Determine the (x, y) coordinate at the center of the cell enclosing the given text.  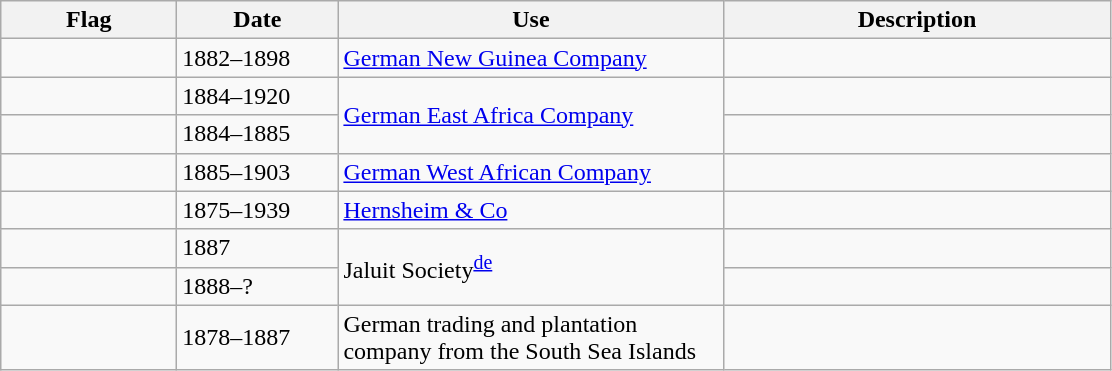
1875–1939 (258, 210)
1885–1903 (258, 172)
German New Guinea Company (531, 58)
1884–1920 (258, 96)
Flag (89, 20)
1887 (258, 248)
Use (531, 20)
Hernsheim & Co (531, 210)
1878–1887 (258, 338)
1884–1885 (258, 134)
German trading and plantation company from the South Sea Islands (531, 338)
1882–1898 (258, 58)
German West African Company (531, 172)
Description (917, 20)
Jaluit Societyde (531, 267)
German East Africa Company (531, 115)
1888–? (258, 286)
Date (258, 20)
